Extract the [X, Y] coordinate from the center of the cell holding the provided text.  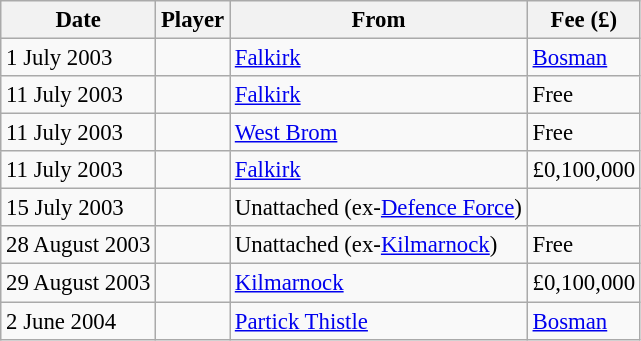
Fee (£) [584, 20]
2 June 2004 [78, 321]
Partick Thistle [379, 321]
Kilmarnock [379, 283]
Unattached (ex-Kilmarnock) [379, 245]
Date [78, 20]
15 July 2003 [78, 208]
West Brom [379, 133]
From [379, 20]
1 July 2003 [78, 58]
29 August 2003 [78, 283]
Unattached (ex-Defence Force) [379, 208]
Player [193, 20]
28 August 2003 [78, 245]
